Pinpoint the cell where the given text exists, returning its [X, Y] midpoint coordinate. 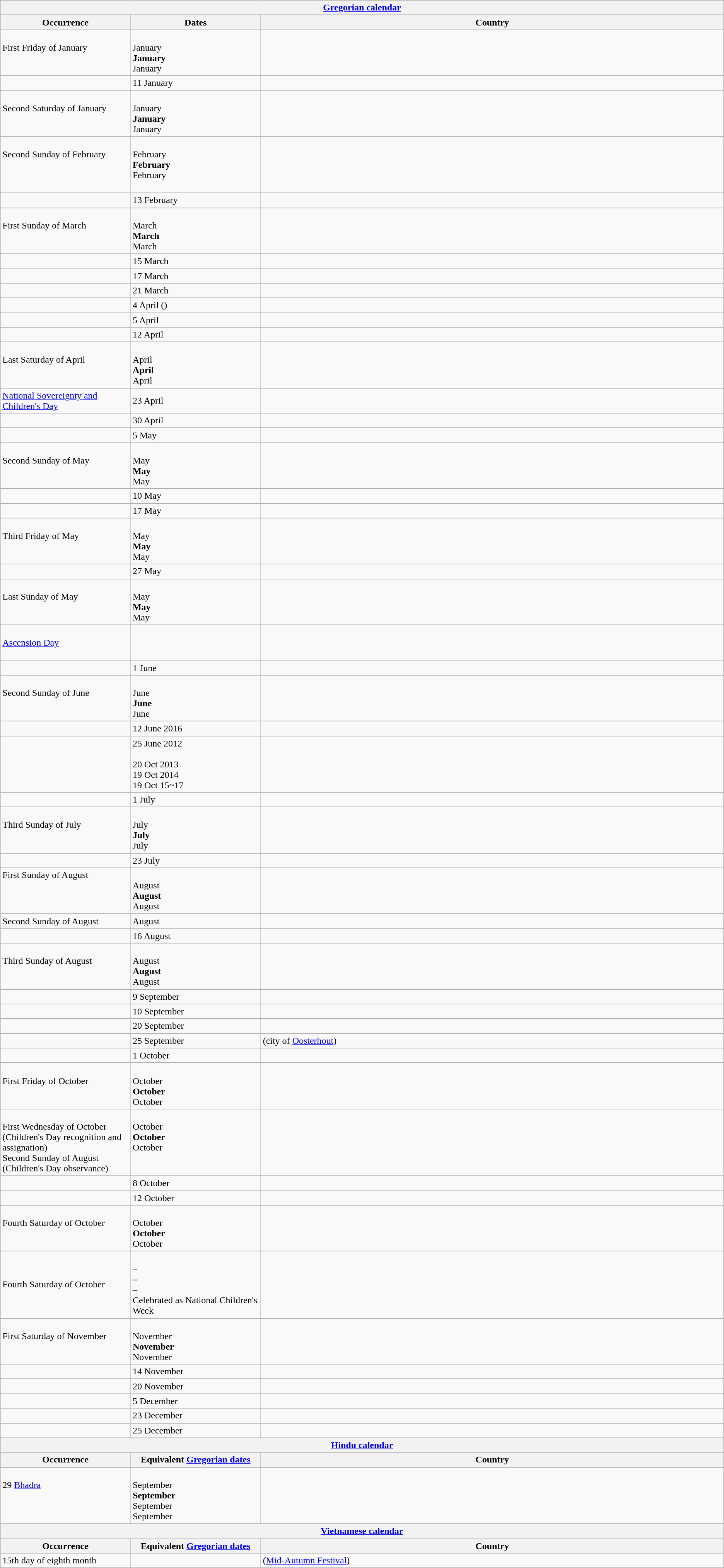
12 April [196, 335]
Vietnamese calendar [362, 1531]
Dates [196, 22]
September September September September [196, 1495]
20 September [196, 1026]
Second Saturday of January [66, 114]
12 October [196, 1198]
16 August [196, 936]
Ascension Day [66, 643]
13 February [196, 200]
25 December [196, 1430]
Second Sunday of May [66, 465]
First Wednesday of October (Children's Day recognition and assignation) Second Sunday of August (Children's Day observance) [66, 1142]
1 June [196, 668]
Third Sunday of July [66, 830]
30 April [196, 421]
July July July [196, 830]
23 April [196, 401]
15 March [196, 261]
April April April [196, 365]
Second Sunday of June [66, 698]
1 October [196, 1055]
21 March [196, 290]
Second Sunday of August [66, 921]
8 October [196, 1183]
9 September [196, 997]
Third Sunday of August [66, 966]
1 July [196, 800]
Third Friday of May [66, 541]
25 June 201220 Oct 2013 19 Oct 2014 19 Oct 15~17 [196, 764]
11 January [196, 83]
14 November [196, 1372]
4 April () [196, 305]
Gregorian calendar [362, 8]
– – – Celebrated as National Children's Week [196, 1285]
February February February [196, 165]
23 July [196, 861]
June June June [196, 698]
Last Sunday of May [66, 602]
Second Sunday of February [66, 165]
National Sovereignty and Children's Day [66, 401]
5 April [196, 320]
First Friday of October [66, 1086]
(Mid-Autumn Festival) [492, 1560]
First Friday of January [66, 53]
23 December [196, 1416]
25 September [196, 1041]
Last Saturday of April [66, 365]
First Saturday of November [66, 1341]
12 June 2016 [196, 728]
29 Bhadra [66, 1495]
First Sunday of August [66, 891]
20 November [196, 1386]
5 May [196, 435]
15th day of eighth month [66, 1560]
5 December [196, 1401]
August [196, 921]
March March March [196, 230]
Hindu calendar [362, 1445]
(city of Oosterhout) [492, 1041]
10 May [196, 496]
10 September [196, 1011]
17 March [196, 276]
17 May [196, 511]
First Sunday of March [66, 230]
27 May [196, 571]
November November November [196, 1341]
